Return the [X, Y] coordinate for the center point of the cell that contains the specified text.  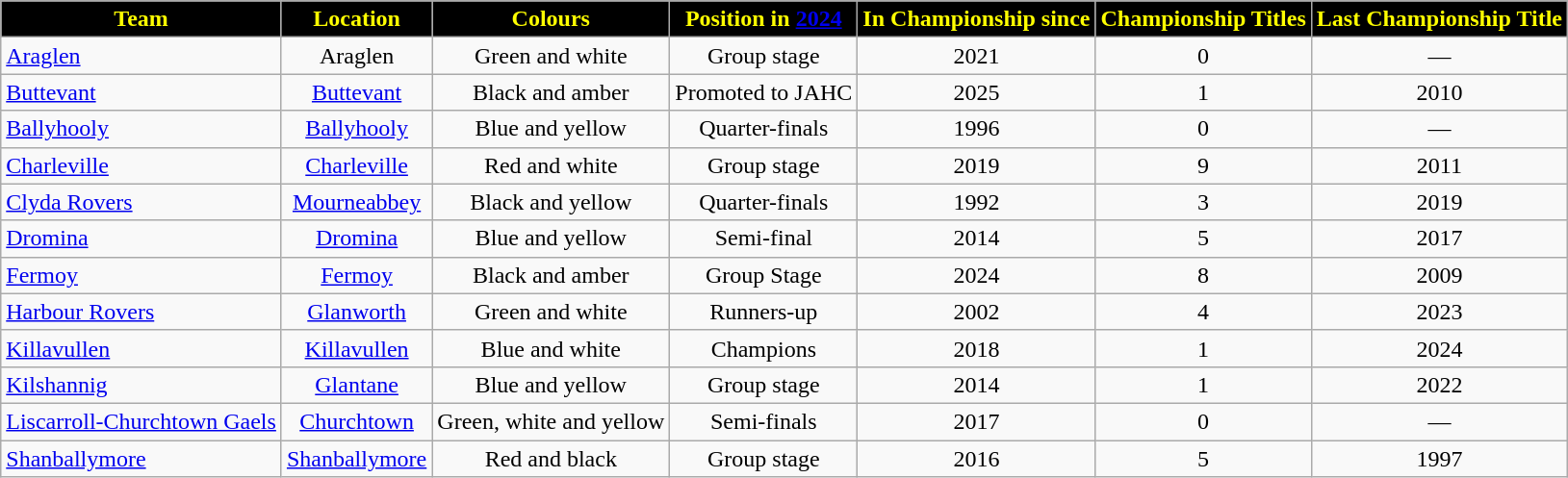
Champions [764, 348]
2018 [976, 348]
1992 [976, 202]
Runners-up [764, 312]
Black and yellow [551, 202]
2025 [976, 92]
Glanworth [356, 312]
Red and black [551, 459]
Team [141, 19]
Semi-final [764, 239]
Harbour Rovers [141, 312]
In Championship since [976, 19]
Championship Titles [1203, 19]
2023 [1439, 312]
2016 [976, 459]
Kilshannig [141, 385]
Location [356, 19]
Colours [551, 19]
3 [1203, 202]
Semi-finals [764, 421]
Promoted to JAHC [764, 92]
9 [1203, 165]
2009 [1439, 275]
Last Championship Title [1439, 19]
Glantane [356, 385]
Liscarroll-Churchtown Gaels [141, 421]
Churchtown [356, 421]
Group Stage [764, 275]
2011 [1439, 165]
8 [1203, 275]
Red and white [551, 165]
2021 [976, 56]
Green, white and yellow [551, 421]
1996 [976, 129]
2022 [1439, 385]
2002 [976, 312]
Position in 2024 [764, 19]
Clyda Rovers [141, 202]
2010 [1439, 92]
4 [1203, 312]
Blue and white [551, 348]
Mourneabbey [356, 202]
1997 [1439, 459]
